From the cell containing the given text, extract its center point as (X, Y) coordinate. 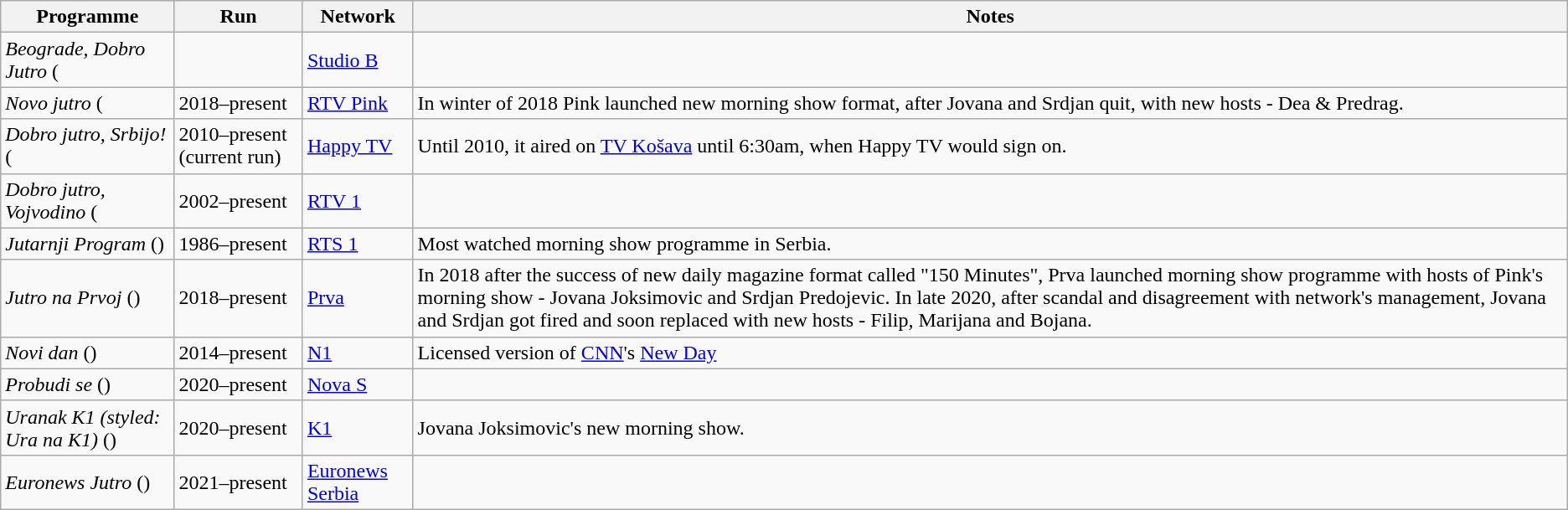
Euronews Serbia (358, 482)
In winter of 2018 Pink launched new morning show format, after Jovana and Srdjan quit, with new hosts - Dea & Predrag. (990, 103)
Until 2010, it aired on TV Košava until 6:30am, when Happy TV would sign on. (990, 146)
Run (238, 17)
Programme (87, 17)
2014–present (238, 353)
Euronews Jutro () (87, 482)
Novi dan () (87, 353)
RTS 1 (358, 244)
Dobro jutro, Vojvodino ( (87, 201)
N1 (358, 353)
Happy TV (358, 146)
Notes (990, 17)
Licensed version of CNN's New Day (990, 353)
Novo jutro ( (87, 103)
RTV Pink (358, 103)
Jutro na Prvoj () (87, 298)
1986–present (238, 244)
2002–present (238, 201)
Jutarnji Program () (87, 244)
Nova S (358, 384)
Beograde, Dobro Jutro ( (87, 60)
K1 (358, 427)
2010–present (current run) (238, 146)
RTV 1 (358, 201)
Uranak K1 (styled: Ura na K1) () (87, 427)
Probudi se () (87, 384)
Studio B (358, 60)
Prva (358, 298)
Network (358, 17)
2021–present (238, 482)
Dobro jutro, Srbijo! ( (87, 146)
Most watched morning show programme in Serbia. (990, 244)
Jovana Joksimovic's new morning show. (990, 427)
